For the text-containing cell, return its midpoint in [X, Y] coordinate format. 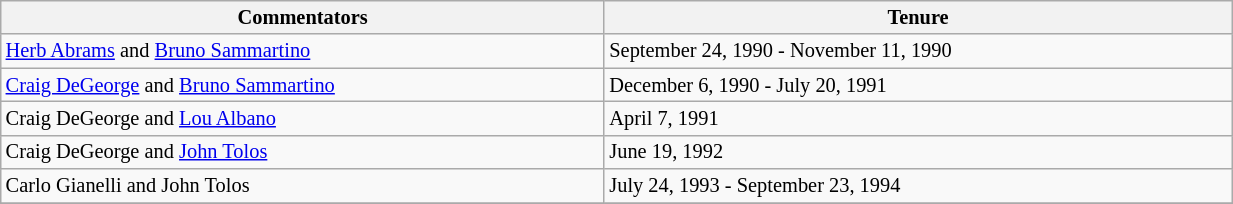
Craig DeGeorge and John Tolos [303, 152]
Herb Abrams and Bruno Sammartino [303, 51]
Craig DeGeorge and Lou Albano [303, 118]
Commentators [303, 17]
September 24, 1990 - November 11, 1990 [918, 51]
July 24, 1993 - September 23, 1994 [918, 186]
Craig DeGeorge and Bruno Sammartino [303, 85]
June 19, 1992 [918, 152]
April 7, 1991 [918, 118]
Carlo Gianelli and John Tolos [303, 186]
Tenure [918, 17]
December 6, 1990 - July 20, 1991 [918, 85]
